Provide the [x, y] coordinate of the cell's center where the given text is located.  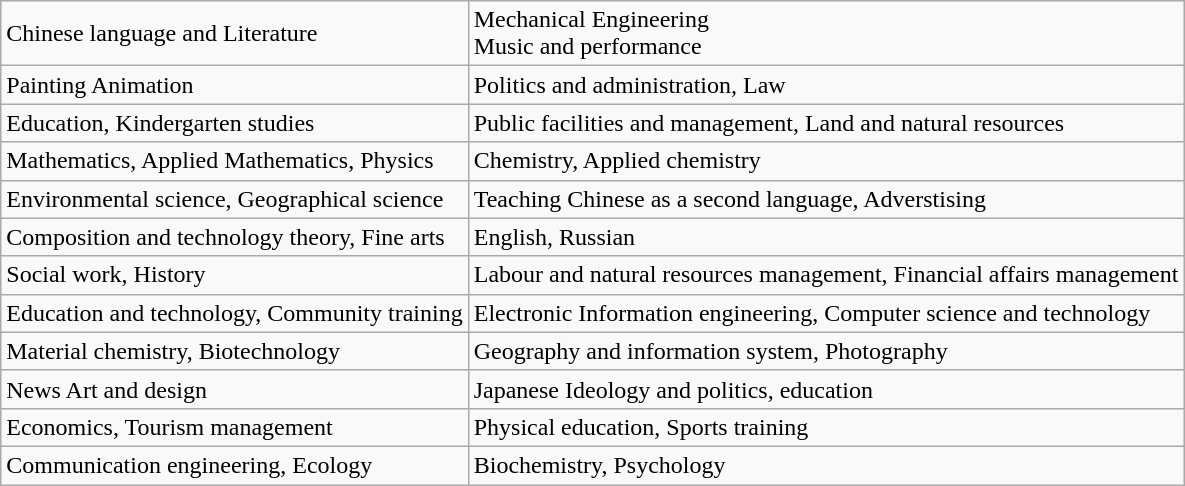
Communication engineering, Ecology [234, 465]
Composition and technology theory, Fine arts [234, 237]
Labour and natural resources management, Financial affairs management [826, 275]
Painting Animation [234, 85]
Public facilities and management, Land and natural resources [826, 123]
Economics, Tourism management [234, 427]
Material chemistry, Biotechnology [234, 351]
Environmental science, Geographical science [234, 199]
Biochemistry, Psychology [826, 465]
News Art and design [234, 389]
English, Russian [826, 237]
Chinese language and Literature [234, 34]
Geography and information system, Photography [826, 351]
Physical education, Sports training [826, 427]
Chemistry, Applied chemistry [826, 161]
Education, Kindergarten studies [234, 123]
Politics and administration, Law [826, 85]
Electronic Information engineering, Computer science and technology [826, 313]
Teaching Chinese as a second language, Adverstising [826, 199]
Social work, History [234, 275]
Education and technology, Community training [234, 313]
Mathematics, Applied Mathematics, Physics [234, 161]
Japanese Ideology and politics, education [826, 389]
Mechanical EngineeringMusic and performance [826, 34]
